Capture the cell that displays the provided text and extract its (x, y) central coordinate. 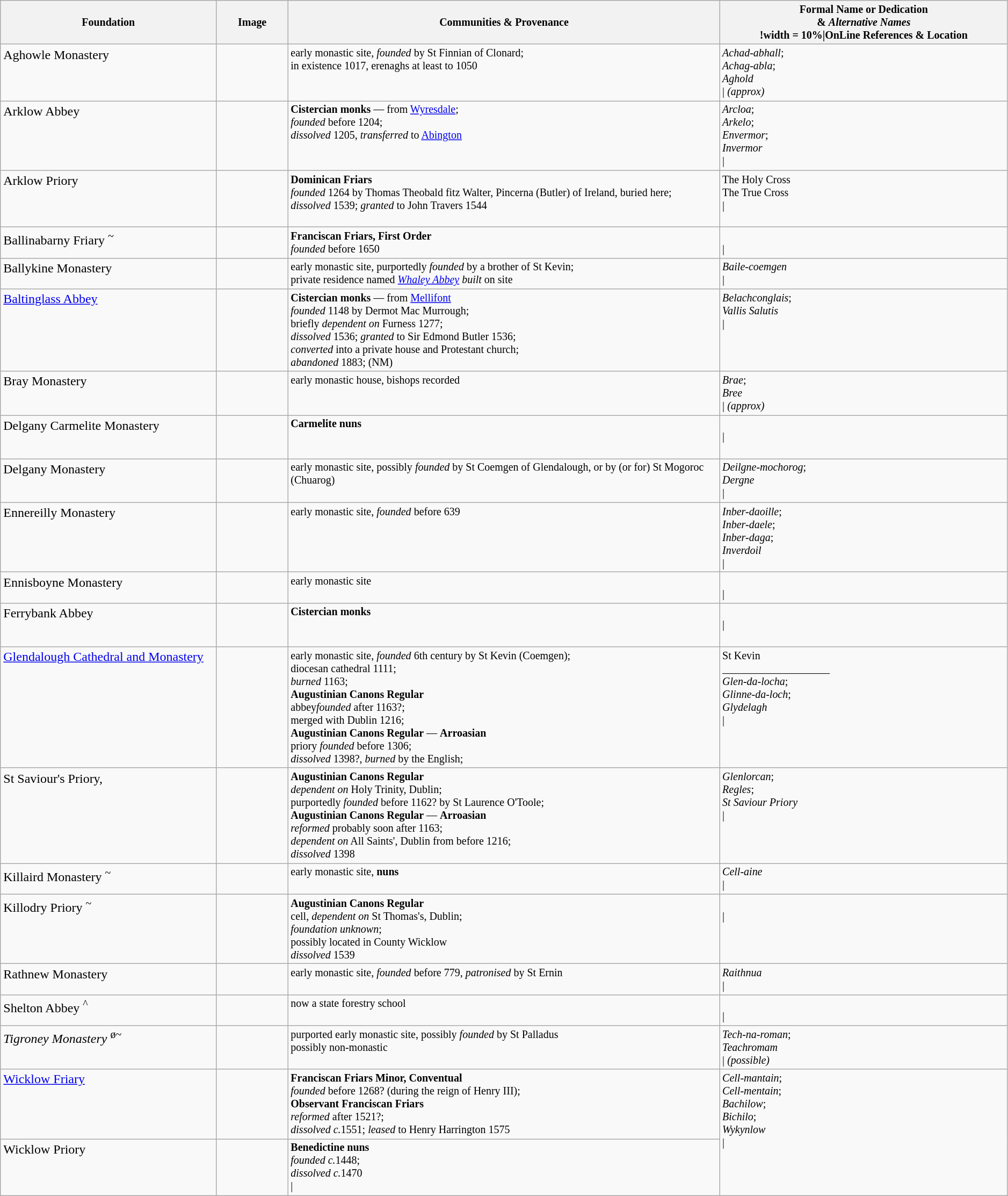
early monastic site, possibly founded by St Coemgen of Glendalough, or by (or for) St Mogoroc (Chuarog) (504, 480)
Deilgne-mochorog;Dergne| (864, 480)
early monastic site, purportedly founded by a brother of St Kevin;private residence named Whaley Abbey built on site (504, 273)
Foundation (108, 23)
early monastic site (504, 588)
Tech-na-roman;Teachromam| (possible) (864, 1048)
Brae;Bree| (approx) (864, 393)
Arcloa;Arkelo;Envermor;Invermor| (864, 135)
Rathnew Monastery (108, 979)
Wicklow Priory (108, 1167)
Shelton Abbey ^ (108, 1010)
now a state forestry school (504, 1010)
Franciscan Friars, First Orderfounded before 1650 (504, 243)
purported early monastic site, possibly founded by St Palladuspossibly non-monastic (504, 1048)
Dominican Friarsfounded 1264 by Thomas Theobald fitz Walter, Pincerna (Butler) of Ireland, buried here;dissolved 1539; granted to John Travers 1544 (504, 199)
Killodry Priory ~ (108, 930)
Cistercian monks (504, 625)
Raithnua| (864, 979)
Cistercian monks — from Wyresdale;founded before 1204;dissolved 1205, transferred to Abington (504, 135)
Tigroney Monastery ø~ (108, 1048)
Ballinabarny Friary ~ (108, 243)
Baltinglass Abbey (108, 330)
Cell-mantain;Cell-mentain;Bachilow;Bichilo;Wykynlow| (864, 1133)
Carmelite nuns (504, 437)
Image (252, 23)
Bray Monastery (108, 393)
Arklow Abbey (108, 135)
early monastic site, nuns (504, 879)
Ennisboyne Monastery (108, 588)
Aghowle Monastery (108, 73)
Belachconglais;Vallis Salutis| (864, 330)
Glenlorcan;Regles;St Saviour Priory| (864, 816)
Delgany Carmelite Monastery (108, 437)
Inber-daoille;Inber-daele;Inber-daga;Inverdoil| (864, 537)
The Holy CrossThe True Cross| (864, 199)
Glendalough Cathedral and Monastery (108, 707)
early monastic house, bishops recorded (504, 393)
Benedictine nunsfounded c.1448;dissolved c.1470| (504, 1167)
Communities & Provenance (504, 23)
St Kevin____________________Glen-da-locha;Glinne-da-loch;Glydelagh| (864, 707)
Arklow Priory (108, 199)
Cell-aine| (864, 879)
Wicklow Friary (108, 1104)
Augustinian Canons Regularcell, dependent on St Thomas's, Dublin;foundation unknown;possibly located in County Wicklowdissolved 1539 (504, 930)
St Saviour's Priory, (108, 816)
early monastic site, founded by St Finnian of Clonard;in existence 1017, erenaghs at least to 1050 (504, 73)
early monastic site, founded before 639 (504, 537)
Achad-abhall;Achag-abla;Aghold| (approx) (864, 73)
Delgany Monastery (108, 480)
Ballykine Monastery (108, 273)
Killaird Monastery ~ (108, 879)
Ennereilly Monastery (108, 537)
early monastic site, founded before 779, patronised by St Ernin (504, 979)
Baile-coemgen| (864, 273)
Formal Name or Dedication & Alternative Names!width = 10%|OnLine References & Location (864, 23)
Ferrybank Abbey (108, 625)
